Return [X, Y] of the center of cell containing provided text 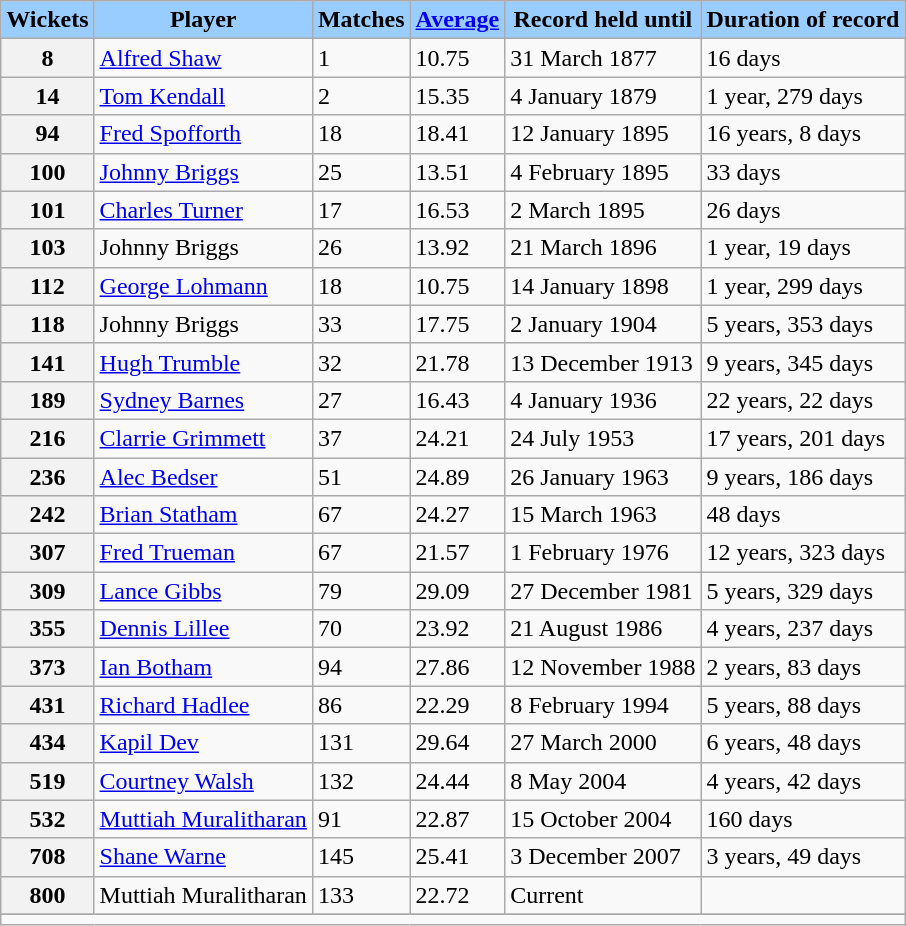
18.41 [458, 134]
13.51 [458, 172]
15.35 [458, 96]
4 years, 42 days [803, 781]
22.72 [458, 895]
23.92 [458, 629]
22 years, 22 days [803, 400]
Kapil Dev [203, 743]
4 January 1879 [603, 96]
9 years, 186 days [803, 477]
22.87 [458, 819]
13.92 [458, 248]
16 years, 8 days [803, 134]
1 year, 279 days [803, 96]
189 [48, 400]
Wickets [48, 20]
12 January 1895 [603, 134]
16 days [803, 58]
Record held until [603, 20]
4 years, 237 days [803, 629]
4 January 1936 [603, 400]
24 July 1953 [603, 438]
27 March 2000 [603, 743]
8 [48, 58]
103 [48, 248]
91 [361, 819]
26 January 1963 [603, 477]
8 February 1994 [603, 705]
708 [48, 857]
48 days [803, 515]
George Lohmann [203, 286]
2 March 1895 [603, 210]
13 December 1913 [603, 362]
Sydney Barnes [203, 400]
Alec Bedser [203, 477]
51 [361, 477]
Tom Kendall [203, 96]
5 years, 329 days [803, 591]
79 [361, 591]
519 [48, 781]
33 [361, 324]
236 [48, 477]
145 [361, 857]
532 [48, 819]
Current [603, 895]
309 [48, 591]
112 [48, 286]
133 [361, 895]
70 [361, 629]
6 years, 48 days [803, 743]
21 March 1896 [603, 248]
22.29 [458, 705]
131 [361, 743]
33 days [803, 172]
12 years, 323 days [803, 553]
15 March 1963 [603, 515]
Clarrie Grimmett [203, 438]
Courtney Walsh [203, 781]
Charles Turner [203, 210]
800 [48, 895]
Alfred Shaw [203, 58]
Duration of record [803, 20]
86 [361, 705]
Hugh Trumble [203, 362]
26 days [803, 210]
Player [203, 20]
355 [48, 629]
307 [48, 553]
101 [48, 210]
141 [48, 362]
Richard Hadlee [203, 705]
27 December 1981 [603, 591]
Matches [361, 20]
3 December 2007 [603, 857]
17.75 [458, 324]
26 [361, 248]
21 August 1986 [603, 629]
Shane Warne [203, 857]
37 [361, 438]
16.43 [458, 400]
118 [48, 324]
31 March 1877 [603, 58]
29.09 [458, 591]
24.21 [458, 438]
2 January 1904 [603, 324]
12 November 1988 [603, 667]
Ian Botham [203, 667]
14 January 1898 [603, 286]
27 [361, 400]
5 years, 88 days [803, 705]
434 [48, 743]
100 [48, 172]
431 [48, 705]
1 February 1976 [603, 553]
132 [361, 781]
1 [361, 58]
25.41 [458, 857]
2 [361, 96]
Average [458, 20]
14 [48, 96]
17 [361, 210]
216 [48, 438]
15 October 2004 [603, 819]
16.53 [458, 210]
160 days [803, 819]
Lance Gibbs [203, 591]
373 [48, 667]
24.44 [458, 781]
8 May 2004 [603, 781]
25 [361, 172]
4 February 1895 [603, 172]
29.64 [458, 743]
24.27 [458, 515]
3 years, 49 days [803, 857]
5 years, 353 days [803, 324]
Brian Statham [203, 515]
21.78 [458, 362]
2 years, 83 days [803, 667]
Fred Spofforth [203, 134]
1 year, 299 days [803, 286]
Dennis Lillee [203, 629]
1 year, 19 days [803, 248]
21.57 [458, 553]
Fred Trueman [203, 553]
24.89 [458, 477]
9 years, 345 days [803, 362]
27.86 [458, 667]
32 [361, 362]
242 [48, 515]
17 years, 201 days [803, 438]
